Determine the (X, Y) coordinate at the center of the cell enclosing the given text.  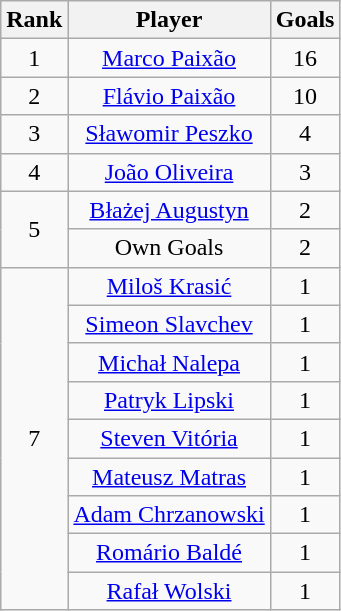
16 (305, 58)
Own Goals (169, 248)
João Oliveira (169, 172)
Goals (305, 20)
Adam Chrzanowski (169, 515)
Sławomir Peszko (169, 134)
Flávio Paixão (169, 96)
10 (305, 96)
5 (34, 229)
Rank (34, 20)
Mateusz Matras (169, 477)
Marco Paixão (169, 58)
7 (34, 438)
Rafał Wolski (169, 591)
Patryk Lipski (169, 400)
Błażej Augustyn (169, 210)
Michał Nalepa (169, 362)
Steven Vitória (169, 438)
Simeon Slavchev (169, 324)
Miloš Krasić (169, 286)
Player (169, 20)
Romário Baldé (169, 553)
